Return the (x, y) coordinate for the center point of the cell that contains the specified text.  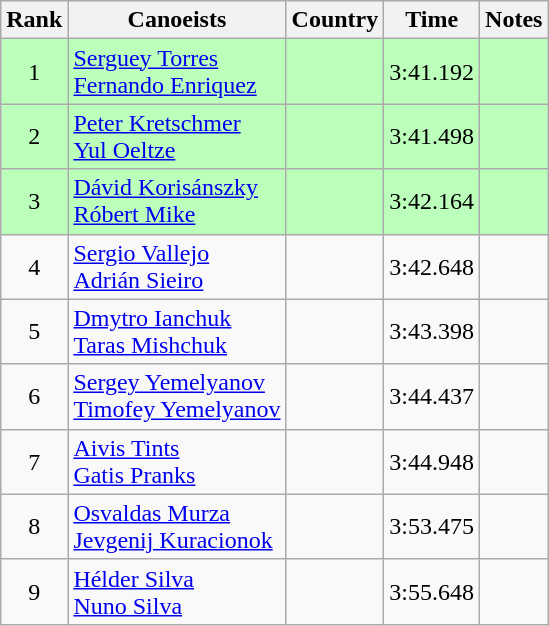
2 (34, 136)
Serguey TorresFernando Enriquez (177, 72)
Time (432, 20)
5 (34, 332)
3:42.648 (432, 266)
Dmytro IanchukTaras Mishchuk (177, 332)
Sergey YemelyanovTimofey Yemelyanov (177, 396)
Canoeists (177, 20)
9 (34, 592)
3:42.164 (432, 202)
3 (34, 202)
Aivis TintsGatis Pranks (177, 462)
Peter KretschmerYul Oeltze (177, 136)
3:44.948 (432, 462)
3:41.192 (432, 72)
Hélder SilvaNuno Silva (177, 592)
6 (34, 396)
Osvaldas MurzaJevgenij Kuracionok (177, 526)
3:43.398 (432, 332)
Country (335, 20)
Sergio VallejoAdrián Sieiro (177, 266)
Dávid KorisánszkyRóbert Mike (177, 202)
1 (34, 72)
3:41.498 (432, 136)
7 (34, 462)
Notes (514, 20)
3:53.475 (432, 526)
8 (34, 526)
Rank (34, 20)
3:55.648 (432, 592)
4 (34, 266)
3:44.437 (432, 396)
